Return the [x, y] coordinate for the center point of the cell that contains the specified text.  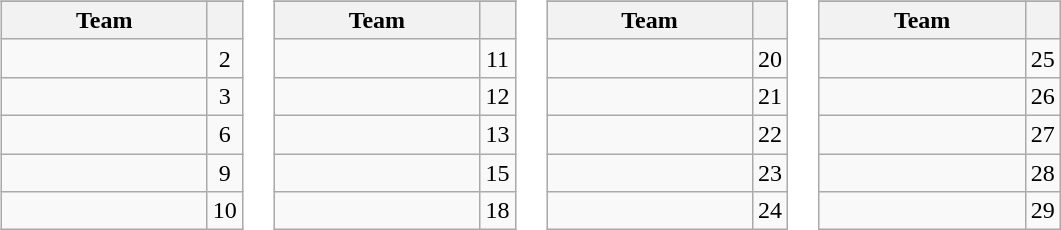
28 [1042, 173]
9 [224, 173]
26 [1042, 96]
18 [498, 211]
11 [498, 58]
2 [224, 58]
15 [498, 173]
12 [498, 96]
22 [770, 134]
25 [1042, 58]
29 [1042, 211]
21 [770, 96]
27 [1042, 134]
23 [770, 173]
13 [498, 134]
3 [224, 96]
20 [770, 58]
6 [224, 134]
24 [770, 211]
10 [224, 211]
